Output the [X, Y] coordinate of the center of the cell containing the given text.  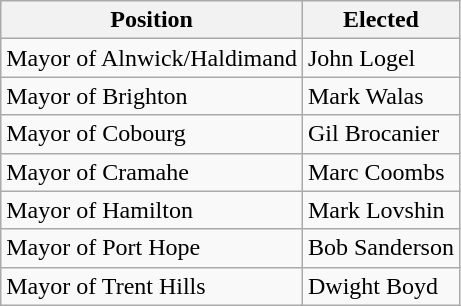
Gil Brocanier [380, 134]
Mark Walas [380, 96]
Marc Coombs [380, 172]
Position [152, 20]
Mayor of Alnwick/Haldimand [152, 58]
Bob Sanderson [380, 248]
Mark Lovshin [380, 210]
Mayor of Hamilton [152, 210]
John Logel [380, 58]
Dwight Boyd [380, 286]
Mayor of Port Hope [152, 248]
Mayor of Trent Hills [152, 286]
Mayor of Brighton [152, 96]
Mayor of Cramahe [152, 172]
Mayor of Cobourg [152, 134]
Elected [380, 20]
